Pinpoint the cell where the given text exists, returning its (X, Y) midpoint coordinate. 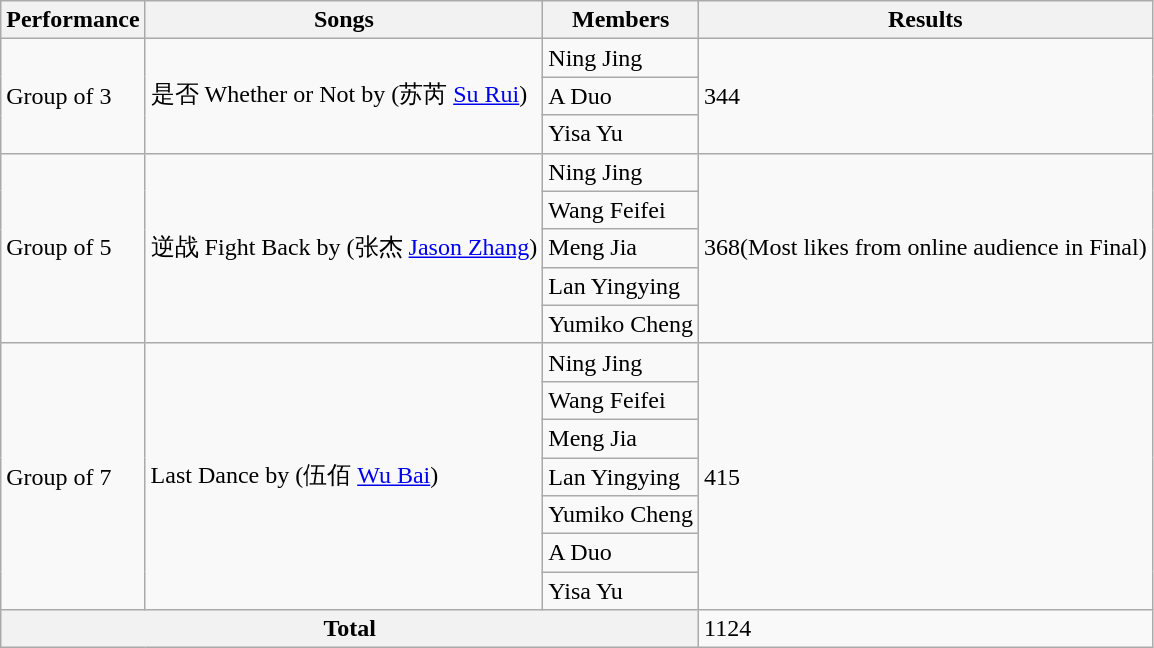
逆战 Fight Back by (张杰 Jason Zhang) (344, 248)
Last Dance by (伍佰 Wu Bai) (344, 476)
Results (926, 20)
Performance (73, 20)
Group of 5 (73, 248)
Songs (344, 20)
1124 (926, 629)
344 (926, 96)
Group of 7 (73, 476)
368(Most likes from online audience in Final) (926, 248)
Total (350, 629)
Group of 3 (73, 96)
Members (621, 20)
415 (926, 476)
是否 Whether or Not by (苏芮 Su Rui) (344, 96)
